Capture the cell that displays the provided text and extract its (X, Y) central coordinate. 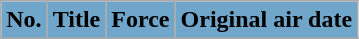
Original air date (266, 20)
Title (76, 20)
No. (24, 20)
Force (140, 20)
